From the cell containing the given text, extract its center point as [X, Y] coordinate. 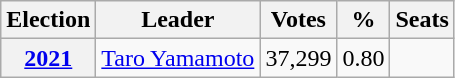
Leader [178, 20]
0.80 [364, 58]
2021 [48, 58]
37,299 [298, 58]
Seats [422, 20]
Election [48, 20]
Votes [298, 20]
% [364, 20]
Taro Yamamoto [178, 58]
